Return (x, y) of the center of cell containing provided text 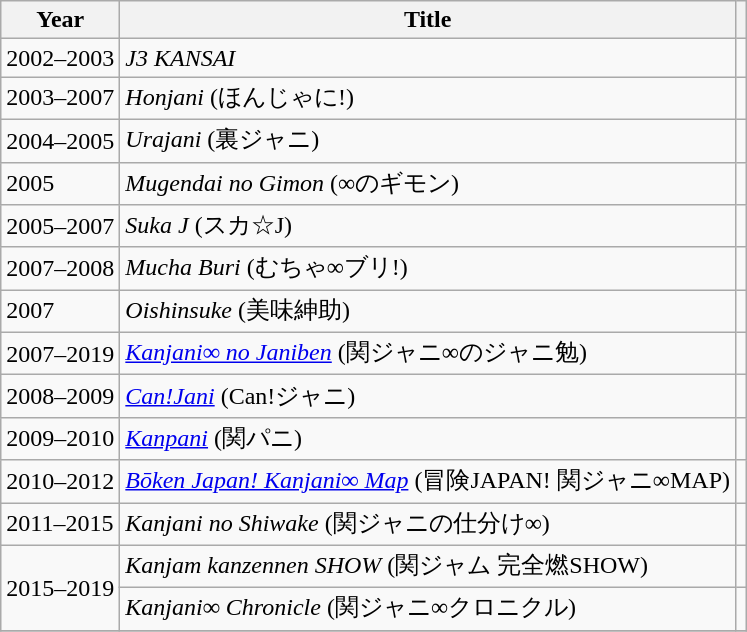
2011–⁠2015 (60, 524)
Mucha Buri (むちゃ∞ブリ!) (428, 268)
J3 KANSAI (428, 58)
Year (60, 20)
2002–⁠2003 (60, 58)
2007 (60, 312)
2005–⁠2007 (60, 226)
Kanjani∞ Chronicle (関ジャニ∞クロニクル) (428, 610)
Kanjani no Shiwake (関ジャニの仕分け∞) (428, 524)
Honjani (ほんじゃに!) (428, 98)
Title (428, 20)
Bōken Japan! Kanjani∞ Map (冒険JAPAN! 関ジャニ∞MAP) (428, 482)
2008–⁠2009 (60, 396)
Suka J (スカ☆J) (428, 226)
Oishinsuke (美味紳助) (428, 312)
2005 (60, 184)
Kanpani (関パニ) (428, 438)
2007–⁠2008 (60, 268)
Mugendai no Gimon (∞のギモン) (428, 184)
Kanjam kanzennen SHOW (関ジャム 完全燃SHOW) (428, 566)
2003–⁠2007 (60, 98)
2015–⁠2019 (60, 588)
Kanjani∞ no Janiben (関ジャニ∞のジャニ勉) (428, 354)
2010–⁠2012 (60, 482)
Can!Jani (Can!ジャニ) (428, 396)
2004–⁠2005 (60, 140)
2007–2019 (60, 354)
2009–⁠2010 (60, 438)
Urajani (裏ジャニ) (428, 140)
